Search for the cell housing the specified text and yield its [X, Y] center coordinate. 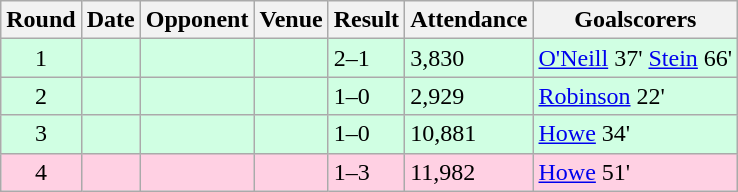
11,982 [469, 172]
Goalscorers [636, 20]
Robinson 22' [636, 96]
Opponent [197, 20]
Attendance [469, 20]
3,830 [469, 58]
Round [41, 20]
3 [41, 134]
1 [41, 58]
Howe 34' [636, 134]
4 [41, 172]
2 [41, 96]
Date [110, 20]
2–1 [366, 58]
Howe 51' [636, 172]
Venue [291, 20]
10,881 [469, 134]
O'Neill 37' Stein 66' [636, 58]
2,929 [469, 96]
Result [366, 20]
1–3 [366, 172]
